Capture the cell that displays the provided text and extract its (x, y) central coordinate. 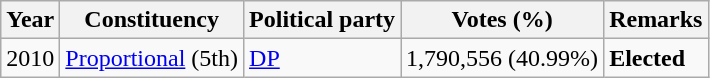
Elected (656, 58)
Year (30, 20)
Remarks (656, 20)
Political party (322, 20)
Proportional (5th) (152, 58)
1,790,556 (40.99%) (502, 58)
Constituency (152, 20)
2010 (30, 58)
Votes (%) (502, 20)
DP (322, 58)
